Extract the [x, y] coordinate from the center of the cell holding the provided text.  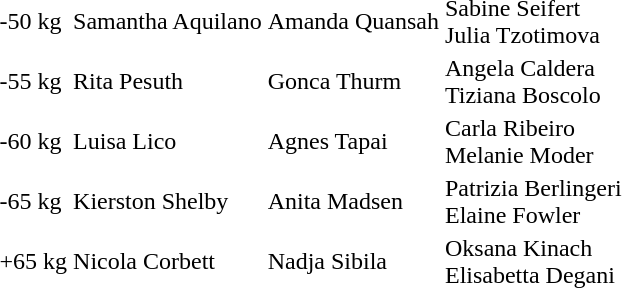
Kierston Shelby [168, 202]
Anita Madsen [353, 202]
Rita Pesuth [168, 82]
Luisa Lico [168, 142]
Agnes Tapai [353, 142]
Gonca Thurm [353, 82]
